Determine the (X, Y) coordinate at the center of the cell enclosing the given text.  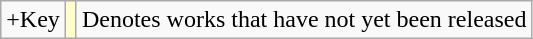
+Key (34, 20)
Denotes works that have not yet been released (304, 20)
